For the text-containing cell, return its midpoint in (x, y) coordinate format. 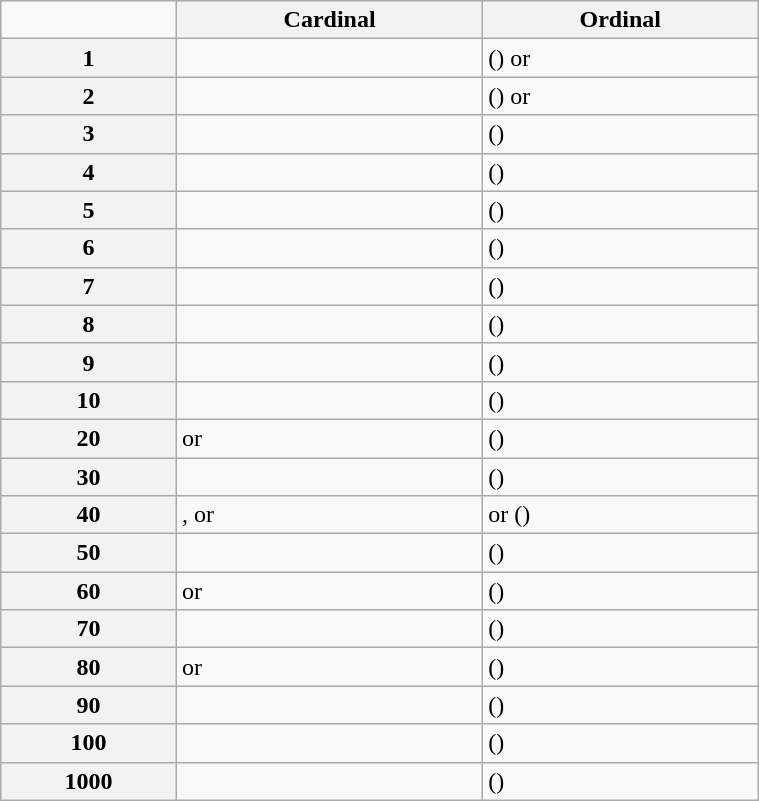
20 (89, 438)
, or (329, 515)
1000 (89, 781)
1 (89, 58)
9 (89, 362)
90 (89, 705)
2 (89, 96)
Ordinal (620, 20)
60 (89, 591)
100 (89, 743)
8 (89, 324)
80 (89, 667)
3 (89, 134)
6 (89, 248)
7 (89, 286)
Cardinal (329, 20)
70 (89, 629)
10 (89, 400)
or () (620, 515)
50 (89, 553)
40 (89, 515)
4 (89, 172)
5 (89, 210)
30 (89, 477)
